Capture the cell that displays the provided text and extract its [X, Y] central coordinate. 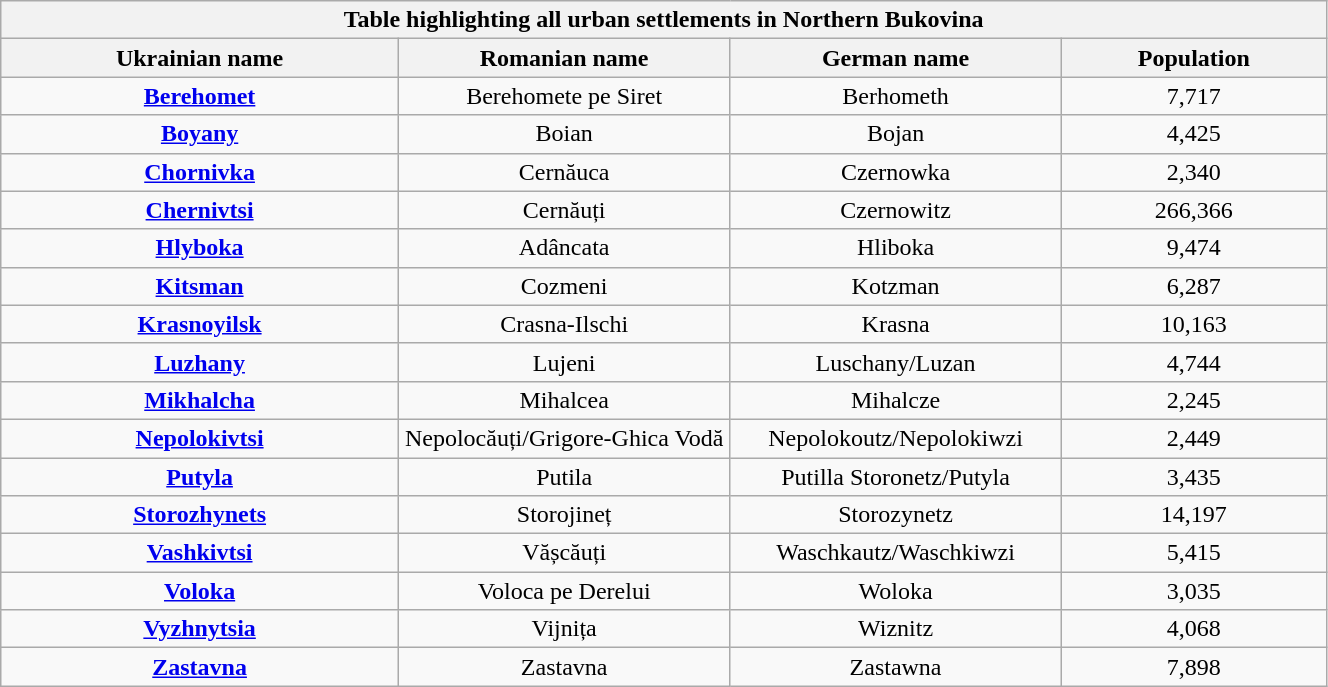
10,163 [1194, 324]
Mihalcea [564, 400]
Cozmeni [564, 286]
Romanian name [564, 58]
Wiznitz [896, 629]
Crasna-Ilschi [564, 324]
3,435 [1194, 477]
Boyany [200, 134]
Nepolokoutz/Nepolokiwzi [896, 438]
4,068 [1194, 629]
Vashkivtsi [200, 553]
Vășcăuți [564, 553]
Nepolocăuți/Grigore-Ghica Vodă [564, 438]
Lujeni [564, 362]
Boian [564, 134]
2,340 [1194, 172]
Kitsman [200, 286]
Kotzman [896, 286]
Berehomet [200, 96]
Voloca pe Derelui [564, 591]
Storozynetz [896, 515]
9,474 [1194, 248]
Woloka [896, 591]
3,035 [1194, 591]
Putyla [200, 477]
Cernăuți [564, 210]
266,366 [1194, 210]
Luzhany [200, 362]
Mikhalcha [200, 400]
5,415 [1194, 553]
2,449 [1194, 438]
Hlyboka [200, 248]
7,717 [1194, 96]
Voloka [200, 591]
Czernowka [896, 172]
Putilla Storonetz/Putyla [896, 477]
Table highlighting all urban settlements in Northern Bukovina [664, 20]
Waschkautz/Waschkiwzi [896, 553]
7,898 [1194, 667]
Chernivtsi [200, 210]
Putila [564, 477]
Nepolokivtsi [200, 438]
Vyzhnytsia [200, 629]
Bojan [896, 134]
Population [1194, 58]
Storozhynets [200, 515]
4,744 [1194, 362]
6,287 [1194, 286]
Cernăuca [564, 172]
Adâncata [564, 248]
Zastawna [896, 667]
Berhometh [896, 96]
Czernowitz [896, 210]
14,197 [1194, 515]
Krasna [896, 324]
Mihalcze [896, 400]
German name [896, 58]
Krasnoyilsk [200, 324]
Luschany/Luzan [896, 362]
2,245 [1194, 400]
Chornivka [200, 172]
Hliboka [896, 248]
4,425 [1194, 134]
Storojineț [564, 515]
Ukrainian name [200, 58]
Vijnița [564, 629]
Berehomete pe Siret [564, 96]
